Pinpoint the cell where the given text exists, returning its (X, Y) midpoint coordinate. 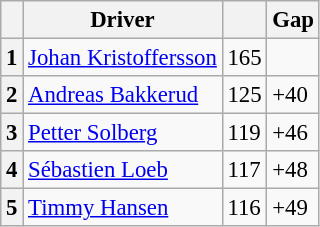
5 (12, 208)
2 (12, 95)
+49 (293, 208)
117 (244, 170)
+46 (293, 133)
+48 (293, 170)
119 (244, 133)
125 (244, 95)
165 (244, 58)
Gap (293, 20)
Sébastien Loeb (122, 170)
Timmy Hansen (122, 208)
Petter Solberg (122, 133)
3 (12, 133)
Andreas Bakkerud (122, 95)
Johan Kristoffersson (122, 58)
Driver (122, 20)
+40 (293, 95)
116 (244, 208)
4 (12, 170)
1 (12, 58)
